Detect which cell encompasses the target text, then output its (X, Y) center coordinate. 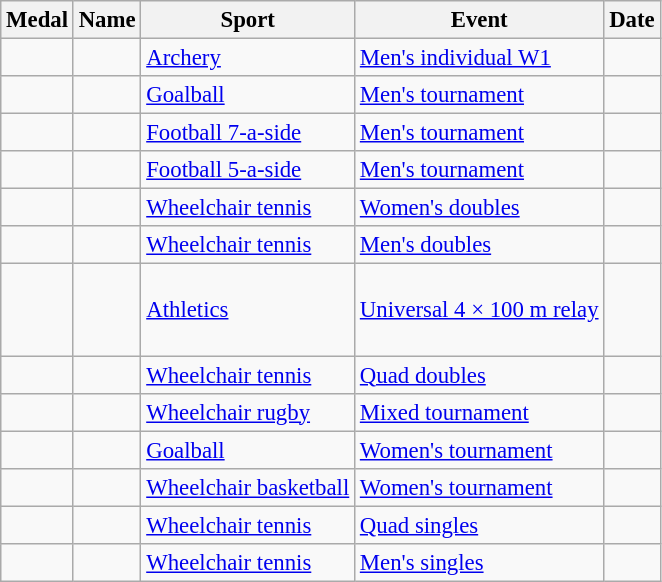
Men's singles (480, 563)
Sport (248, 20)
Event (480, 20)
Wheelchair basketball (248, 487)
Athletics (248, 310)
Men's doubles (480, 245)
Men's individual W1 (480, 58)
Football 5-a-side (248, 170)
Women's doubles (480, 208)
Medal (38, 20)
Name (107, 20)
Archery (248, 58)
Date (632, 20)
Universal 4 × 100 m relay (480, 310)
Quad singles (480, 525)
Football 7-a-side (248, 133)
Mixed tournament (480, 412)
Wheelchair rugby (248, 412)
Quad doubles (480, 375)
